Detect which cell encompasses the target text, then output its [X, Y] center coordinate. 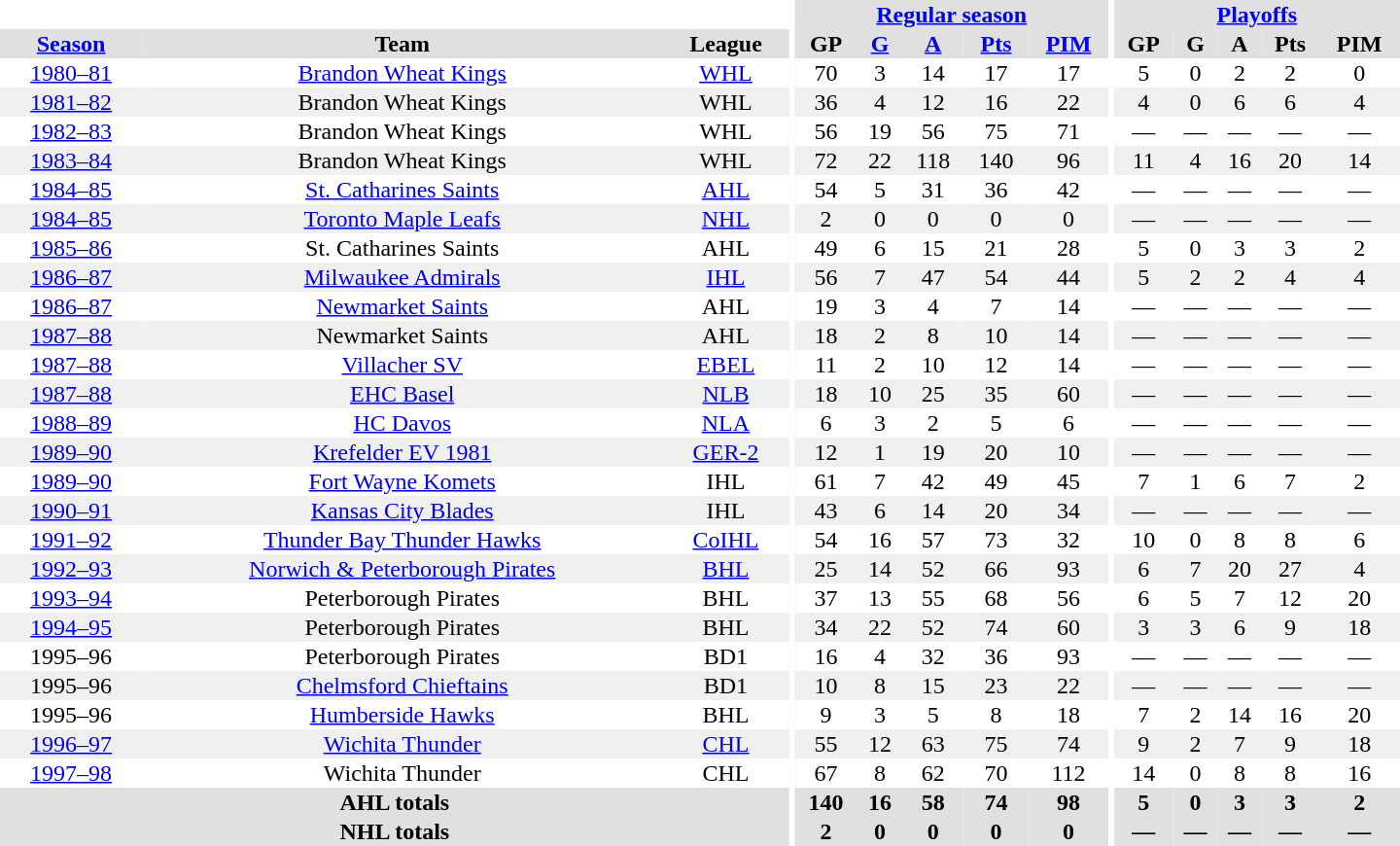
44 [1067, 277]
GER-2 [725, 452]
68 [997, 598]
1981–82 [71, 102]
47 [933, 277]
63 [933, 744]
1988–89 [71, 423]
Playoffs [1257, 15]
1985–86 [71, 248]
1994–95 [71, 627]
NLB [725, 394]
1983–84 [71, 160]
1993–94 [71, 598]
58 [933, 802]
EHC Basel [402, 394]
1992–93 [71, 569]
NHL totals [395, 831]
23 [997, 686]
NLA [725, 423]
45 [1067, 481]
Chelmsford Chieftains [402, 686]
112 [1067, 773]
Humberside Hawks [402, 715]
1980–81 [71, 73]
13 [879, 598]
1982–83 [71, 131]
Thunder Bay Thunder Hawks [402, 540]
Fort Wayne Komets [402, 481]
62 [933, 773]
35 [997, 394]
1990–91 [71, 511]
NHL [725, 219]
CoIHL [725, 540]
1991–92 [71, 540]
27 [1291, 569]
AHL totals [395, 802]
96 [1067, 160]
71 [1067, 131]
League [725, 44]
67 [826, 773]
Milwaukee Admirals [402, 277]
118 [933, 160]
21 [997, 248]
66 [997, 569]
57 [933, 540]
72 [826, 160]
43 [826, 511]
Villacher SV [402, 365]
98 [1067, 802]
Toronto Maple Leafs [402, 219]
73 [997, 540]
31 [933, 190]
Norwich & Peterborough Pirates [402, 569]
1997–98 [71, 773]
HC Davos [402, 423]
Team [402, 44]
1996–97 [71, 744]
Kansas City Blades [402, 511]
Season [71, 44]
28 [1067, 248]
Regular season [952, 15]
61 [826, 481]
37 [826, 598]
EBEL [725, 365]
Krefelder EV 1981 [402, 452]
